Provide the [x, y] coordinate of the cell's center where the given text is located.  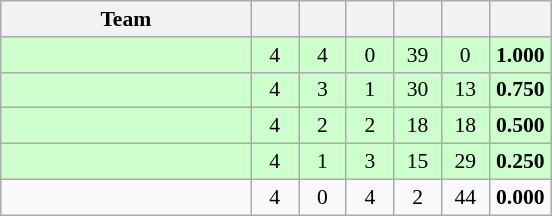
44 [465, 197]
0.000 [520, 197]
Team [126, 19]
30 [418, 90]
13 [465, 90]
1.000 [520, 55]
0.750 [520, 90]
0.500 [520, 126]
29 [465, 162]
39 [418, 55]
15 [418, 162]
0.250 [520, 162]
